Extract the (X, Y) coordinate from the center of the cell holding the provided text.  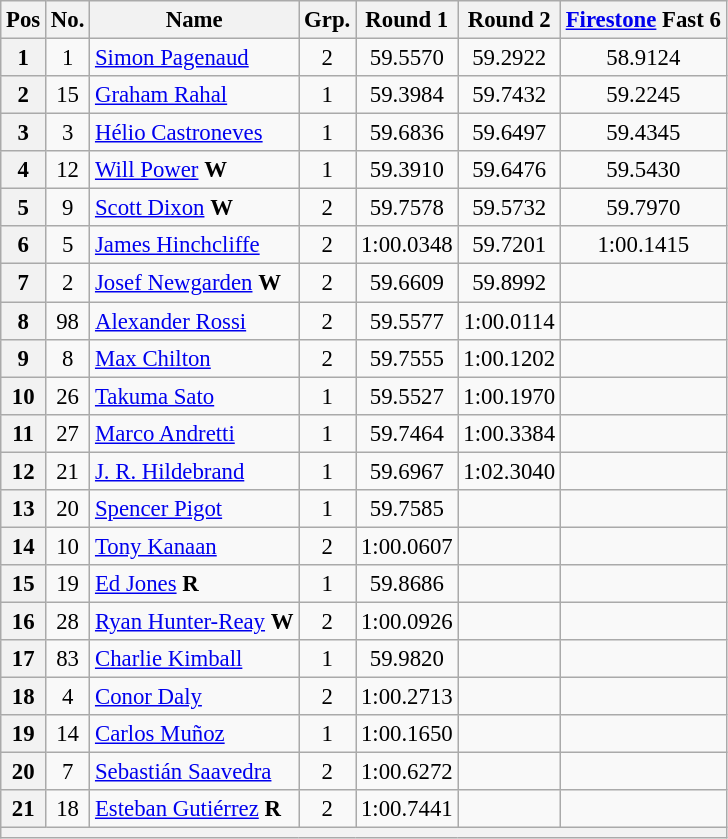
6 (24, 245)
13 (24, 509)
1:00.1970 (509, 396)
59.6836 (407, 133)
59.7555 (407, 358)
Simon Pagenaud (194, 58)
59.6967 (407, 471)
59.7201 (509, 245)
Firestone Fast 6 (643, 20)
27 (68, 433)
1:02.3040 (509, 471)
Round 1 (407, 20)
Scott Dixon W (194, 208)
Tony Kanaan (194, 546)
Name (194, 20)
28 (68, 621)
Ryan Hunter-Reay W (194, 621)
16 (24, 621)
Josef Newgarden W (194, 283)
Esteban Gutiérrez R (194, 809)
17 (24, 659)
Max Chilton (194, 358)
James Hinchcliffe (194, 245)
59.6497 (509, 133)
59.8686 (407, 584)
59.2922 (509, 58)
Takuma Sato (194, 396)
1:00.1202 (509, 358)
Conor Daly (194, 697)
1:00.1650 (407, 734)
59.7970 (643, 208)
98 (68, 321)
1:00.1415 (643, 245)
Marco Andretti (194, 433)
Pos (24, 20)
59.5570 (407, 58)
83 (68, 659)
59.5430 (643, 170)
59.3910 (407, 170)
1:00.0348 (407, 245)
59.5577 (407, 321)
11 (24, 433)
59.5527 (407, 396)
Carlos Muñoz (194, 734)
59.9820 (407, 659)
1:00.6272 (407, 772)
Sebastián Saavedra (194, 772)
Ed Jones R (194, 584)
26 (68, 396)
58.9124 (643, 58)
59.7578 (407, 208)
Charlie Kimball (194, 659)
59.7464 (407, 433)
59.7585 (407, 509)
Spencer Pigot (194, 509)
59.2245 (643, 95)
Grp. (328, 20)
Will Power W (194, 170)
Hélio Castroneves (194, 133)
59.4345 (643, 133)
Graham Rahal (194, 95)
59.8992 (509, 283)
59.7432 (509, 95)
59.3984 (407, 95)
59.6609 (407, 283)
Round 2 (509, 20)
Alexander Rossi (194, 321)
No. (68, 20)
1:00.2713 (407, 697)
1:00.0114 (509, 321)
J. R. Hildebrand (194, 471)
1:00.0607 (407, 546)
1:00.0926 (407, 621)
59.5732 (509, 208)
59.6476 (509, 170)
1:00.3384 (509, 433)
1:00.7441 (407, 809)
